Return (x, y) of the center of cell containing provided text 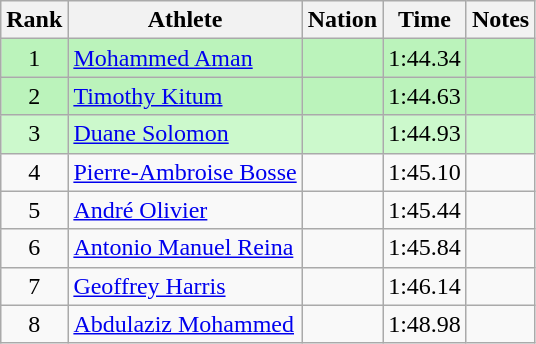
Timothy Kitum (185, 96)
Geoffrey Harris (185, 286)
6 (34, 248)
5 (34, 210)
1:48.98 (425, 324)
1:46.14 (425, 286)
1:45.10 (425, 172)
1:45.44 (425, 210)
1:44.34 (425, 58)
Mohammed Aman (185, 58)
Abdulaziz Mohammed (185, 324)
Duane Solomon (185, 134)
1:44.93 (425, 134)
Rank (34, 20)
Time (425, 20)
1 (34, 58)
Athlete (185, 20)
Nation (342, 20)
1:44.63 (425, 96)
André Olivier (185, 210)
3 (34, 134)
1:45.84 (425, 248)
8 (34, 324)
4 (34, 172)
Notes (500, 20)
2 (34, 96)
Pierre-Ambroise Bosse (185, 172)
7 (34, 286)
Antonio Manuel Reina (185, 248)
